From the cell containing the given text, extract its center point as [x, y] coordinate. 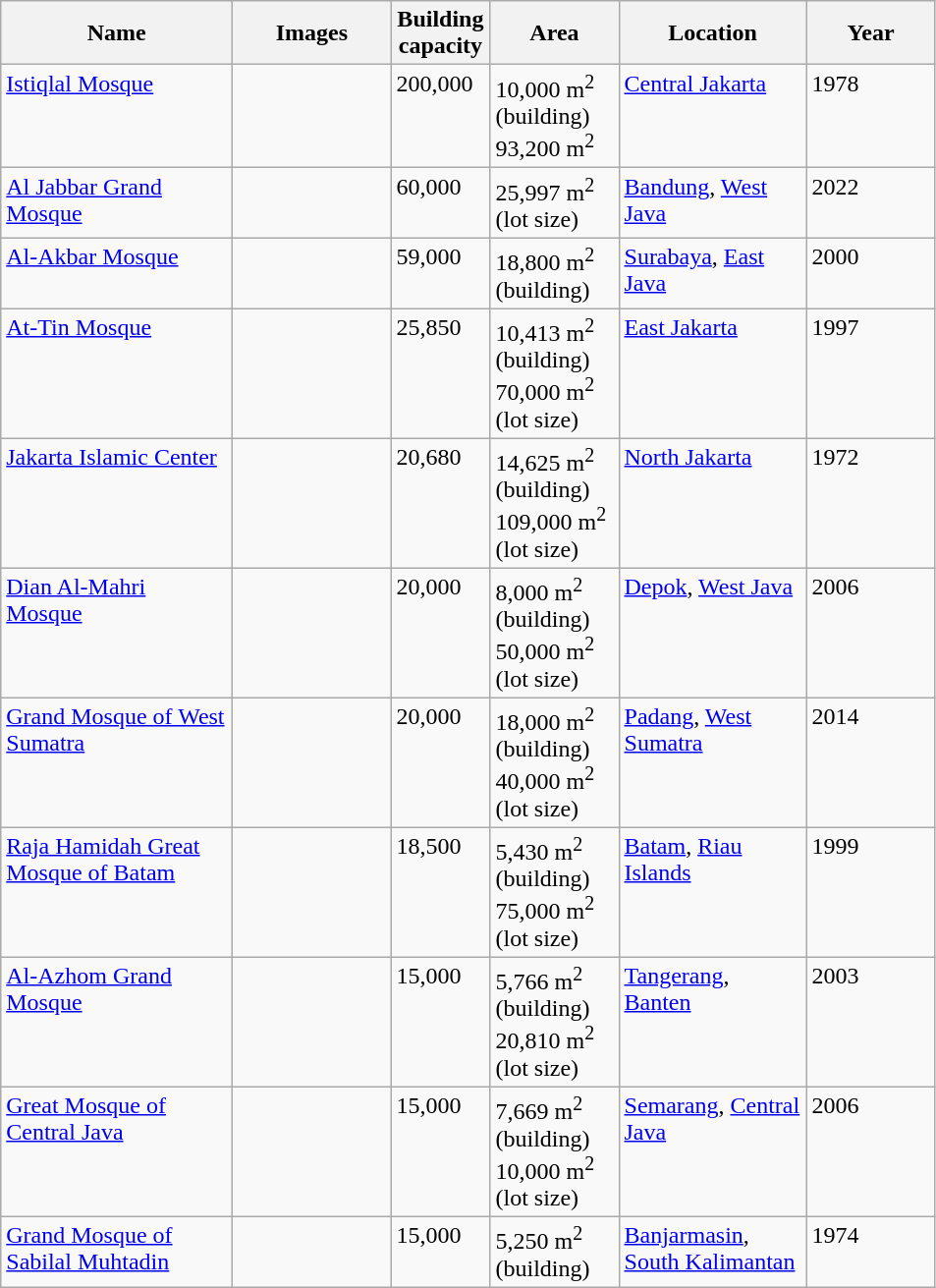
Great Mosque of Central Java [117, 1151]
Batam, Riau Islands [713, 892]
20,680 [440, 503]
Name [117, 33]
Grand Mosque of West Sumatra [117, 762]
2003 [870, 1022]
2022 [870, 203]
25,997 m2 (lot size) [554, 203]
59,000 [440, 273]
Al Jabbar Grand Mosque [117, 203]
Istiqlal Mosque [117, 116]
18,800 m2 (building) [554, 273]
Images [312, 33]
60,000 [440, 203]
10,413 m2 (building)70,000 m2 (lot size) [554, 373]
At-Tin Mosque [117, 373]
Grand Mosque of Sabilal Muhtadin [117, 1252]
5,766 m2 (building)20,810 m2 (lot size) [554, 1022]
Tangerang, Banten [713, 1022]
7,669 m2 (building)10,000 m2 (lot size) [554, 1151]
5,430 m2 (building)75,000 m2 (lot size) [554, 892]
Al-Akbar Mosque [117, 273]
200,000 [440, 116]
Depok, West Java [713, 633]
18,500 [440, 892]
2000 [870, 273]
1978 [870, 116]
25,850 [440, 373]
1997 [870, 373]
Raja Hamidah Great Mosque of Batam [117, 892]
Bandung, West Java [713, 203]
Semarang, Central Java [713, 1151]
2014 [870, 762]
8,000 m2 (building) 50,000 m2 (lot size) [554, 633]
1972 [870, 503]
Surabaya, East Java [713, 273]
18,000 m2 (building) 40,000 m2 (lot size) [554, 762]
Year [870, 33]
Al-Azhom Grand Mosque [117, 1022]
5,250 m2 (building) [554, 1252]
10,000 m2 (building)93,200 m2 [554, 116]
Area [554, 33]
Building capacity [440, 33]
Dian Al-Mahri Mosque [117, 633]
Padang, West Sumatra [713, 762]
Banjarmasin, South Kalimantan [713, 1252]
North Jakarta [713, 503]
Central Jakarta [713, 116]
14,625 m2 (building)109,000 m2 (lot size) [554, 503]
East Jakarta [713, 373]
1974 [870, 1252]
Location [713, 33]
Jakarta Islamic Center [117, 503]
1999 [870, 892]
